Pinpoint the cell where the given text exists, returning its (X, Y) midpoint coordinate. 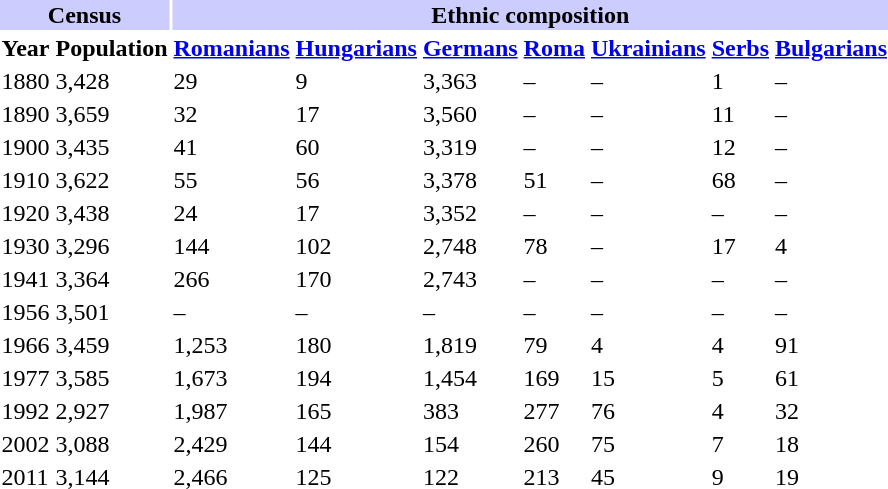
3,088 (112, 444)
3,364 (112, 279)
Germans (470, 48)
Serbs (740, 48)
194 (356, 378)
3,296 (112, 246)
1 (740, 81)
1,819 (470, 345)
Population (112, 48)
41 (232, 147)
76 (648, 411)
24 (232, 213)
3,501 (112, 312)
1941 (26, 279)
75 (648, 444)
1,253 (232, 345)
383 (470, 411)
260 (554, 444)
3,438 (112, 213)
12 (740, 147)
3,560 (470, 114)
1992 (26, 411)
1890 (26, 114)
7 (740, 444)
55 (232, 180)
15 (648, 378)
266 (232, 279)
11 (740, 114)
1930 (26, 246)
3,459 (112, 345)
169 (554, 378)
79 (554, 345)
1910 (26, 180)
2002 (26, 444)
Romanians (232, 48)
68 (740, 180)
1880 (26, 81)
1956 (26, 312)
3,378 (470, 180)
102 (356, 246)
1,673 (232, 378)
Ukrainians (648, 48)
3,428 (112, 81)
60 (356, 147)
154 (470, 444)
9 (356, 81)
1966 (26, 345)
1,987 (232, 411)
3,319 (470, 147)
51 (554, 180)
1900 (26, 147)
165 (356, 411)
180 (356, 345)
2,927 (112, 411)
32 (232, 114)
170 (356, 279)
Hungarians (356, 48)
29 (232, 81)
3,352 (470, 213)
3,622 (112, 180)
277 (554, 411)
Roma (554, 48)
1,454 (470, 378)
3,585 (112, 378)
1977 (26, 378)
78 (554, 246)
1920 (26, 213)
3,659 (112, 114)
56 (356, 180)
3,363 (470, 81)
Census (84, 15)
2,743 (470, 279)
Year (26, 48)
3,435 (112, 147)
5 (740, 378)
2,429 (232, 444)
2,748 (470, 246)
